Determine the [x, y] coordinate at the center of the cell enclosing the given text.  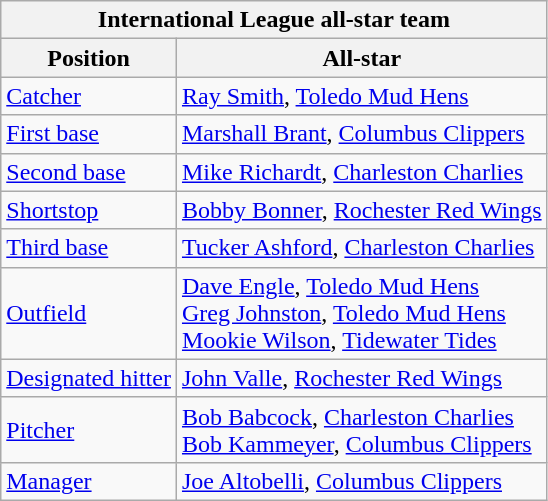
Ray Smith, Toledo Mud Hens [362, 96]
First base [89, 134]
Third base [89, 248]
Position [89, 58]
Mike Richardt, Charleston Charlies [362, 172]
Designated hitter [89, 378]
Manager [89, 481]
Bobby Bonner, Rochester Red Wings [362, 210]
All-star [362, 58]
Shortstop [89, 210]
Marshall Brant, Columbus Clippers [362, 134]
Tucker Ashford, Charleston Charlies [362, 248]
Dave Engle, Toledo Mud Hens Greg Johnston, Toledo Mud Hens Mookie Wilson, Tidewater Tides [362, 313]
Second base [89, 172]
Bob Babcock, Charleston Charlies Bob Kammeyer, Columbus Clippers [362, 430]
International League all-star team [274, 20]
Joe Altobelli, Columbus Clippers [362, 481]
Catcher [89, 96]
Outfield [89, 313]
Pitcher [89, 430]
John Valle, Rochester Red Wings [362, 378]
